For the text-containing cell, return its midpoint in (x, y) coordinate format. 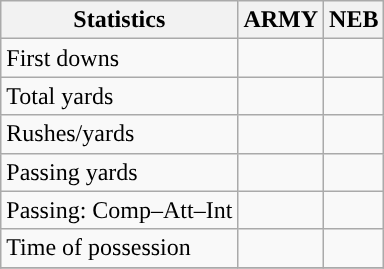
Statistics (120, 20)
ARMY (281, 20)
Time of possession (120, 248)
Rushes/yards (120, 134)
Total yards (120, 96)
NEB (354, 20)
Passing yards (120, 172)
First downs (120, 58)
Passing: Comp–Att–Int (120, 210)
